Extract the [X, Y] coordinate from the center of the cell holding the provided text.  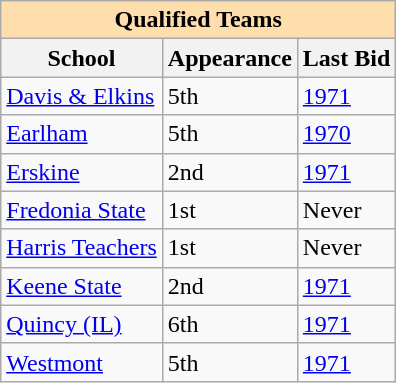
Earlham [82, 134]
Appearance [230, 58]
1970 [346, 134]
Erskine [82, 172]
Harris Teachers [82, 248]
Quincy (IL) [82, 324]
Westmont [82, 362]
Fredonia State [82, 210]
Davis & Elkins [82, 96]
6th [230, 324]
Keene State [82, 286]
Qualified Teams [198, 20]
Last Bid [346, 58]
School [82, 58]
